Scan for the cell matching the given text and deliver its [x, y] coordinate at center. 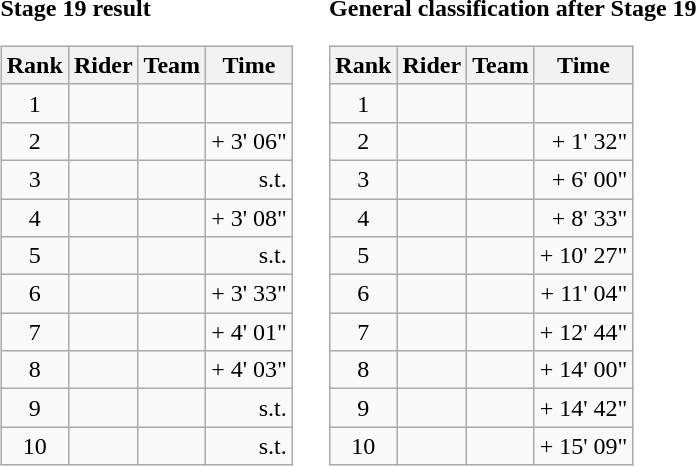
+ 3' 06" [250, 141]
+ 1' 32" [584, 141]
+ 4' 03" [250, 370]
+ 3' 08" [250, 217]
+ 10' 27" [584, 256]
+ 12' 44" [584, 332]
+ 3' 33" [250, 294]
+ 4' 01" [250, 332]
+ 14' 42" [584, 408]
+ 15' 09" [584, 446]
+ 14' 00" [584, 370]
+ 8' 33" [584, 217]
+ 6' 00" [584, 179]
+ 11' 04" [584, 294]
